From the cell containing the given text, extract its center point as (X, Y) coordinate. 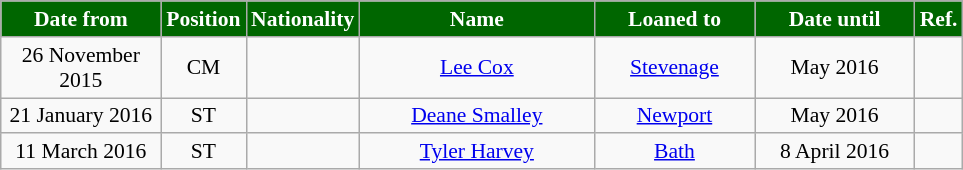
Deane Smalley (476, 116)
Ref. (939, 19)
Name (476, 19)
Tyler Harvey (476, 152)
Date from (81, 19)
8 April 2016 (835, 152)
CM (204, 68)
Bath (674, 152)
21 January 2016 (81, 116)
Date until (835, 19)
Nationality (302, 19)
Position (204, 19)
Loaned to (674, 19)
Newport (674, 116)
Stevenage (674, 68)
26 November 2015 (81, 68)
Lee Cox (476, 68)
11 March 2016 (81, 152)
